For the text-containing cell, return its midpoint in [x, y] coordinate format. 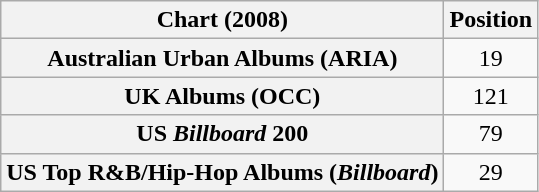
79 [491, 134]
121 [491, 96]
Position [491, 20]
Chart (2008) [222, 20]
US Billboard 200 [222, 134]
29 [491, 172]
Australian Urban Albums (ARIA) [222, 58]
19 [491, 58]
UK Albums (OCC) [222, 96]
US Top R&B/Hip-Hop Albums (Billboard) [222, 172]
